Identify which cell holds the provided text, then report its [x, y] central coordinate. 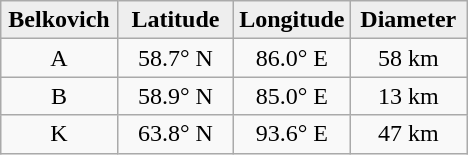
58 km [408, 58]
Diameter [408, 20]
Longitude [292, 20]
13 km [408, 96]
Latitude [175, 20]
86.0° E [292, 58]
47 km [408, 134]
58.7° N [175, 58]
93.6° E [292, 134]
63.8° N [175, 134]
85.0° E [292, 96]
Belkovich [59, 20]
K [59, 134]
58.9° N [175, 96]
A [59, 58]
B [59, 96]
